From the cell containing the given text, extract its center point as (x, y) coordinate. 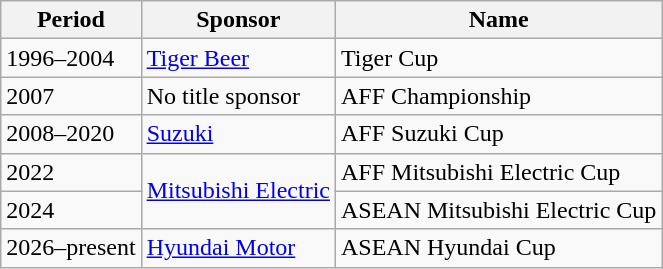
Period (71, 20)
Mitsubishi Electric (238, 191)
2007 (71, 96)
Hyundai Motor (238, 248)
2008–2020 (71, 134)
ASEAN Mitsubishi Electric Cup (498, 210)
2024 (71, 210)
Suzuki (238, 134)
AFF Mitsubishi Electric Cup (498, 172)
2022 (71, 172)
AFF Championship (498, 96)
Name (498, 20)
1996–2004 (71, 58)
Tiger Cup (498, 58)
AFF Suzuki Cup (498, 134)
2026–present (71, 248)
Sponsor (238, 20)
No title sponsor (238, 96)
ASEAN Hyundai Cup (498, 248)
Tiger Beer (238, 58)
